Detect which cell encompasses the target text, then output its [X, Y] center coordinate. 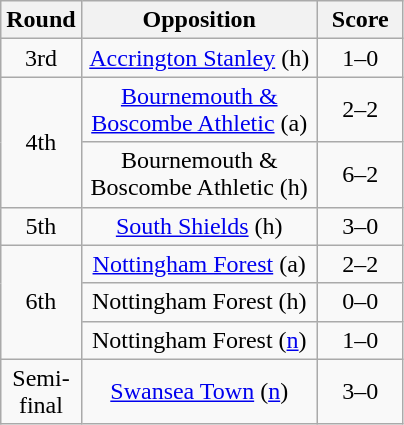
Opposition [199, 20]
Nottingham Forest (a) [199, 264]
South Shields (h) [199, 226]
Round [41, 20]
5th [41, 226]
3rd [41, 58]
Bournemouth & Boscombe Athletic (h) [199, 174]
Bournemouth & Boscombe Athletic (a) [199, 110]
0–0 [360, 302]
Score [360, 20]
6–2 [360, 174]
Semi-final [41, 392]
Swansea Town (n) [199, 392]
4th [41, 142]
6th [41, 302]
Nottingham Forest (n) [199, 340]
Accrington Stanley (h) [199, 58]
Nottingham Forest (h) [199, 302]
